Return [x, y] of the center of cell containing provided text 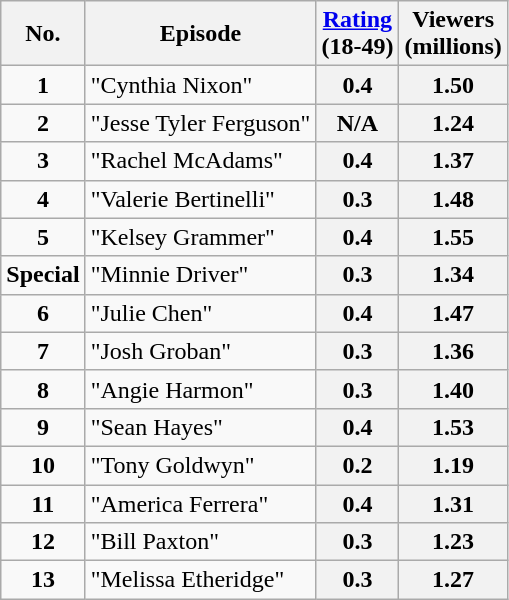
10 [43, 465]
1 [43, 85]
"Minnie Driver" [200, 275]
1.50 [453, 85]
12 [43, 542]
7 [43, 351]
0.2 [358, 465]
"Angie Harmon" [200, 389]
Rating(18-49) [358, 34]
1.48 [453, 199]
1.47 [453, 313]
"Jesse Tyler Ferguson" [200, 123]
1.23 [453, 542]
"Kelsey Grammer" [200, 237]
1.19 [453, 465]
"America Ferrera" [200, 503]
9 [43, 427]
"Rachel McAdams" [200, 161]
1.31 [453, 503]
4 [43, 199]
"Cynthia Nixon" [200, 85]
6 [43, 313]
Special [43, 275]
No. [43, 34]
"Julie Chen" [200, 313]
"Bill Paxton" [200, 542]
8 [43, 389]
"Josh Groban" [200, 351]
13 [43, 580]
1.36 [453, 351]
2 [43, 123]
Viewers(millions) [453, 34]
1.24 [453, 123]
"Tony Goldwyn" [200, 465]
Episode [200, 34]
1.55 [453, 237]
1.40 [453, 389]
1.53 [453, 427]
"Valerie Bertinelli" [200, 199]
11 [43, 503]
"Melissa Etheridge" [200, 580]
5 [43, 237]
1.34 [453, 275]
1.27 [453, 580]
"Sean Hayes" [200, 427]
N/A [358, 123]
1.37 [453, 161]
3 [43, 161]
